Return the [x, y] coordinate for the center point of the cell that contains the specified text.  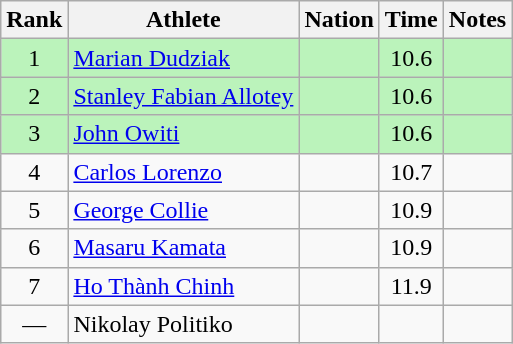
1 [34, 58]
Rank [34, 20]
5 [34, 210]
Carlos Lorenzo [184, 172]
4 [34, 172]
Athlete [184, 20]
— [34, 324]
Marian Dudziak [184, 58]
3 [34, 134]
7 [34, 286]
10.7 [411, 172]
George Collie [184, 210]
Stanley Fabian Allotey [184, 96]
11.9 [411, 286]
Nation [339, 20]
Ho Thành Chinh [184, 286]
Notes [477, 20]
2 [34, 96]
John Owiti [184, 134]
Nikolay Politiko [184, 324]
Masaru Kamata [184, 248]
6 [34, 248]
Time [411, 20]
